Identify which cell holds the provided text, then report its [X, Y] central coordinate. 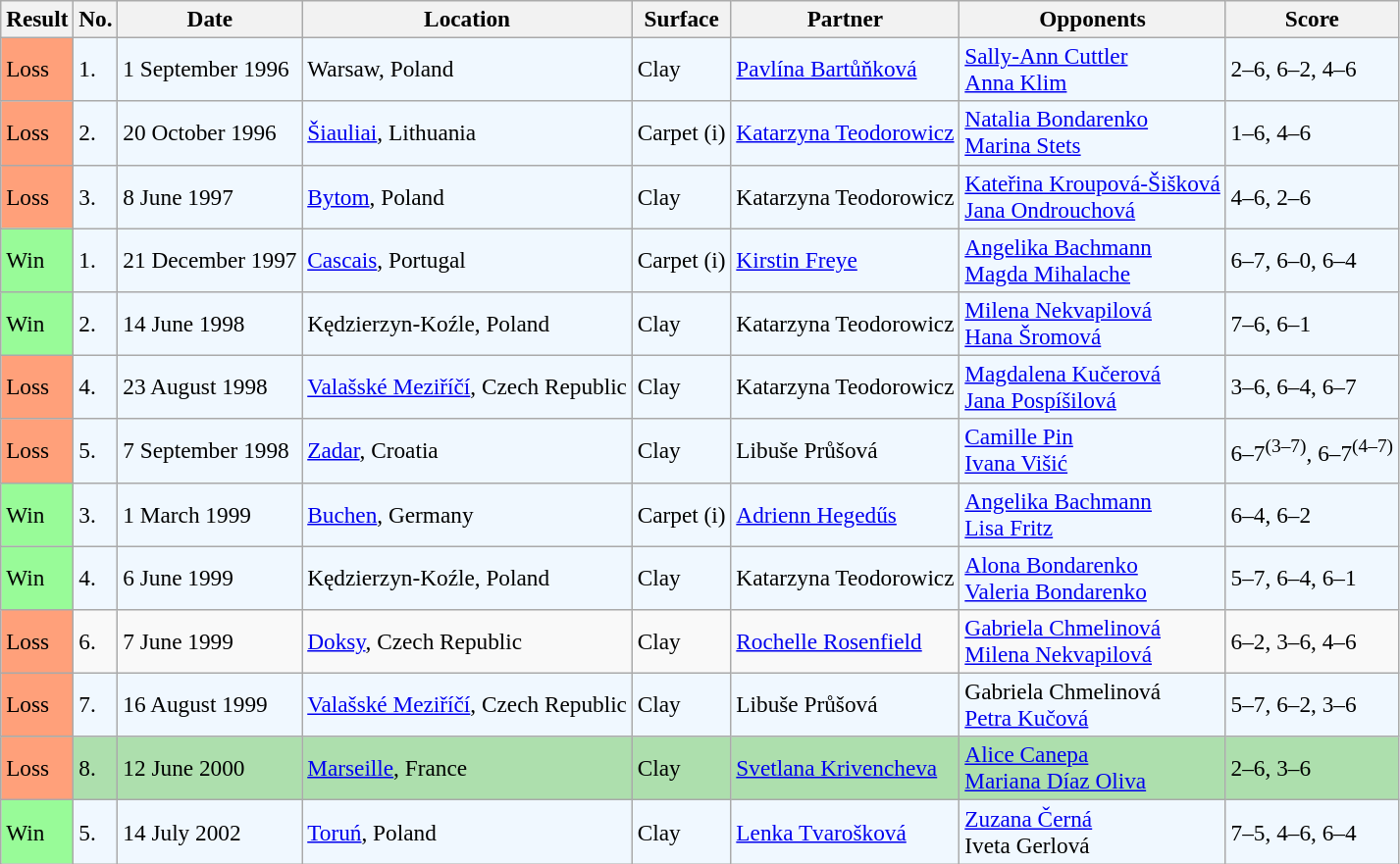
Pavlína Bartůňková [846, 69]
6–7(3–7), 6–7(4–7) [1312, 451]
3–6, 6–4, 6–7 [1312, 386]
Toruń, Poland [467, 832]
12 June 2000 [210, 769]
2–6, 6–2, 4–6 [1312, 69]
Surface [681, 19]
Zuzana Černá Iveta Gerlová [1093, 832]
Kirstin Freye [846, 259]
Angelika Bachmann Magda Mihalache [1093, 259]
14 June 1998 [210, 324]
Location [467, 19]
2–6, 3–6 [1312, 769]
1–6, 4–6 [1312, 133]
23 August 1998 [210, 386]
Šiauliai, Lithuania [467, 133]
Marseille, France [467, 769]
Doksy, Czech Republic [467, 641]
Alice Canepa Mariana Díaz Oliva [1093, 769]
Angelika Bachmann Lisa Fritz [1093, 514]
Adrienn Hegedűs [846, 514]
Buchen, Germany [467, 514]
Lenka Tvarošková [846, 832]
Sally-Ann Cuttler Anna Klim [1093, 69]
Warsaw, Poland [467, 69]
Score [1312, 19]
6–4, 6–2 [1312, 514]
5–7, 6–4, 6–1 [1312, 577]
Alona Bondarenko Valeria Bondarenko [1093, 577]
Natalia Bondarenko Marina Stets [1093, 133]
Zadar, Croatia [467, 451]
7–6, 6–1 [1312, 324]
Gabriela Chmelinová Milena Nekvapilová [1093, 641]
8. [96, 769]
5–7, 6–2, 3–6 [1312, 704]
7. [96, 704]
7 June 1999 [210, 641]
4–6, 2–6 [1312, 196]
Date [210, 19]
1 March 1999 [210, 514]
Opponents [1093, 19]
Gabriela Chmelinová Petra Kučová [1093, 704]
16 August 1999 [210, 704]
Partner [846, 19]
No. [96, 19]
Bytom, Poland [467, 196]
7 September 1998 [210, 451]
6. [96, 641]
Magdalena Kučerová Jana Pospíšilová [1093, 386]
14 July 2002 [210, 832]
Rochelle Rosenfield [846, 641]
1 September 1996 [210, 69]
Kateřina Kroupová-Šišková Jana Ondrouchová [1093, 196]
Result [37, 19]
8 June 1997 [210, 196]
20 October 1996 [210, 133]
6 June 1999 [210, 577]
Svetlana Krivencheva [846, 769]
21 December 1997 [210, 259]
7–5, 4–6, 6–4 [1312, 832]
6–7, 6–0, 6–4 [1312, 259]
Cascais, Portugal [467, 259]
6–2, 3–6, 4–6 [1312, 641]
Milena Nekvapilová Hana Šromová [1093, 324]
Camille Pin Ivana Višić [1093, 451]
